Pinpoint the cell where the given text exists, returning its [X, Y] midpoint coordinate. 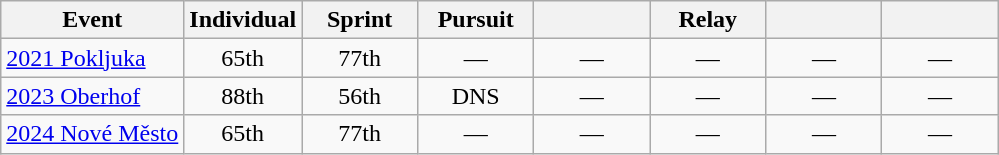
Pursuit [476, 20]
2023 Oberhof [92, 96]
Sprint [360, 20]
DNS [476, 96]
2021 Pokljuka [92, 58]
Relay [708, 20]
Event [92, 20]
2024 Nové Město [92, 134]
Individual [243, 20]
88th [243, 96]
56th [360, 96]
